Output the (x, y) coordinate of the center of the cell containing the given text.  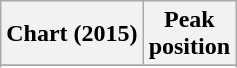
Chart (2015) (72, 34)
Peak position (189, 34)
